Find where the given text appears and provide that cell's center as (x, y) coordinate. 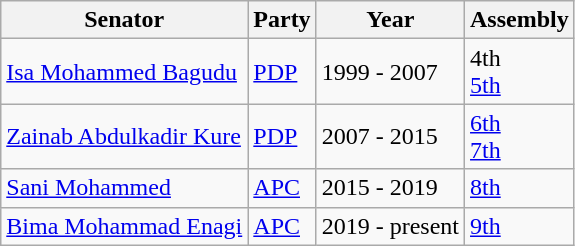
9th (520, 226)
2015 - 2019 (390, 188)
Bima Mohammad Enagi (124, 226)
8th (520, 188)
4th5th (520, 72)
Senator (124, 20)
2019 - present (390, 226)
6th7th (520, 136)
Zainab Abdulkadir Kure (124, 136)
1999 - 2007 (390, 72)
Assembly (520, 20)
Isa Mohammed Bagudu (124, 72)
Sani Mohammed (124, 188)
Year (390, 20)
Party (282, 20)
2007 - 2015 (390, 136)
